For the text-containing cell, return its midpoint in (x, y) coordinate format. 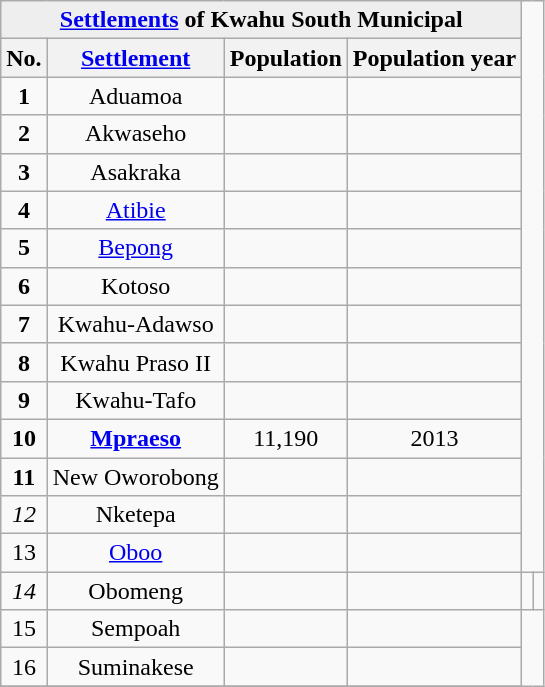
4 (24, 210)
13 (24, 553)
16 (24, 667)
Population (286, 58)
6 (24, 286)
Kotoso (136, 286)
Kwahu Praso II (136, 362)
Kwahu-Adawso (136, 324)
No. (24, 58)
10 (24, 438)
14 (24, 591)
Nketepa (136, 515)
11 (24, 477)
New Oworobong (136, 477)
Asakraka (136, 172)
7 (24, 324)
3 (24, 172)
Obomeng (136, 591)
Aduamoa (136, 96)
Sempoah (136, 629)
8 (24, 362)
Kwahu-Tafo (136, 400)
Atibie (136, 210)
Suminakese (136, 667)
Oboo (136, 553)
Akwaseho (136, 134)
Settlements of Kwahu South Municipal (262, 20)
9 (24, 400)
Settlement (136, 58)
2 (24, 134)
Mpraeso (136, 438)
15 (24, 629)
5 (24, 248)
11,190 (286, 438)
Population year (434, 58)
Bepong (136, 248)
1 (24, 96)
12 (24, 515)
2013 (434, 438)
